Determine the (X, Y) coordinate at the center of the cell enclosing the given text.  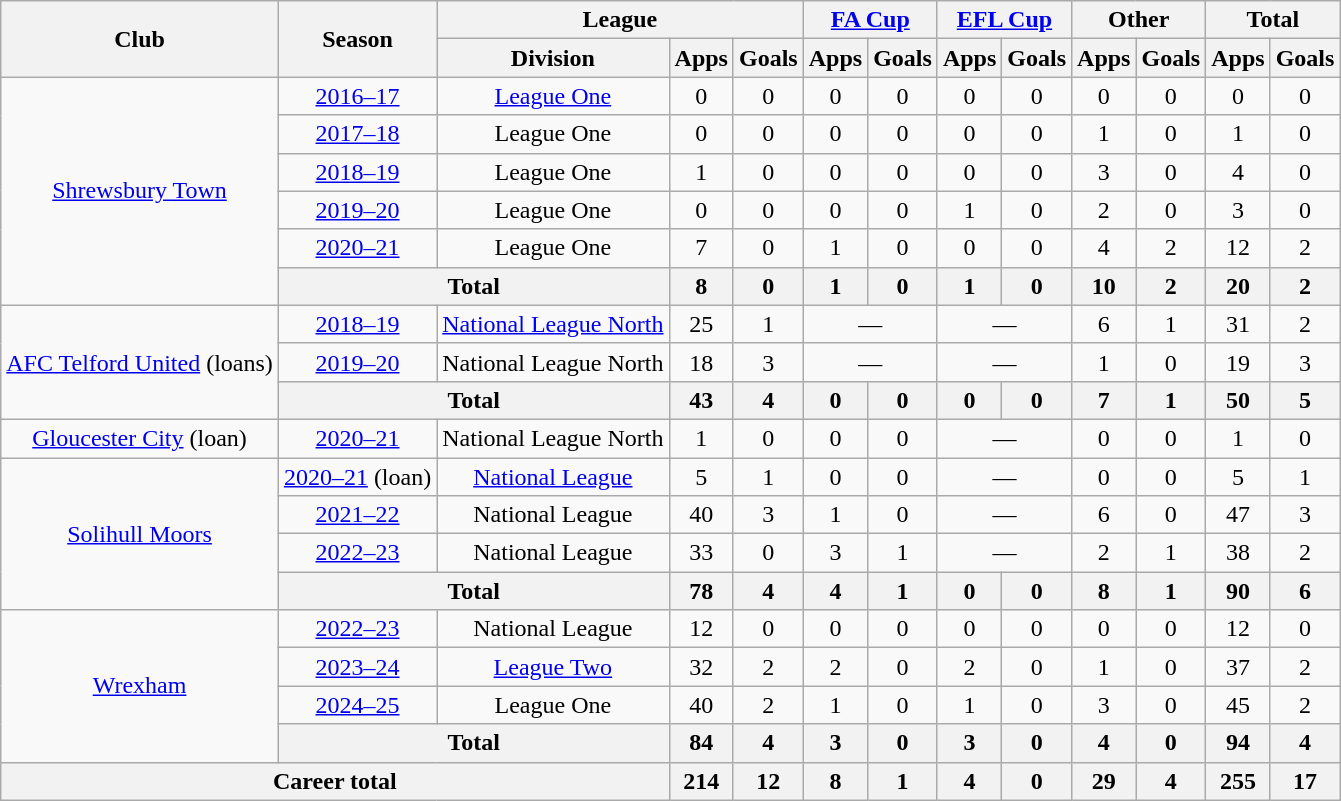
2020–21 (loan) (357, 477)
20 (1238, 286)
47 (1238, 515)
EFL Cup (1004, 20)
Season (357, 39)
38 (1238, 553)
29 (1104, 781)
Division (553, 58)
17 (1305, 781)
84 (701, 743)
Club (140, 39)
FA Cup (870, 20)
2024–25 (357, 705)
Other (1139, 20)
37 (1238, 667)
214 (701, 781)
25 (701, 324)
2021–22 (357, 515)
32 (701, 667)
18 (701, 362)
31 (1238, 324)
Gloucester City (loan) (140, 438)
78 (701, 591)
255 (1238, 781)
League (620, 20)
19 (1238, 362)
2016–17 (357, 96)
Wrexham (140, 686)
10 (1104, 286)
90 (1238, 591)
33 (701, 553)
League Two (553, 667)
AFC Telford United (loans) (140, 362)
Shrewsbury Town (140, 191)
2017–18 (357, 134)
2023–24 (357, 667)
50 (1238, 400)
45 (1238, 705)
Solihull Moors (140, 534)
43 (701, 400)
Career total (335, 781)
94 (1238, 743)
